Determine the [X, Y] coordinate at the center of the cell enclosing the given text.  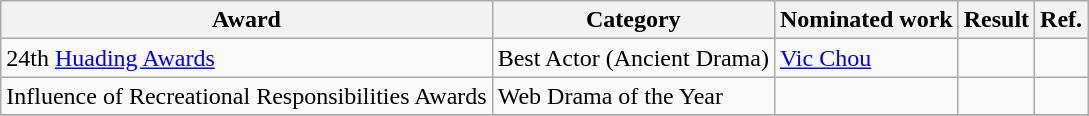
Category [633, 20]
Nominated work [866, 20]
Web Drama of the Year [633, 96]
Influence of Recreational Responsibilities Awards [246, 96]
Ref. [1062, 20]
Result [996, 20]
24th Huading Awards [246, 58]
Vic Chou [866, 58]
Award [246, 20]
Best Actor (Ancient Drama) [633, 58]
